Return the (x, y) coordinate for the center point of the cell that contains the specified text.  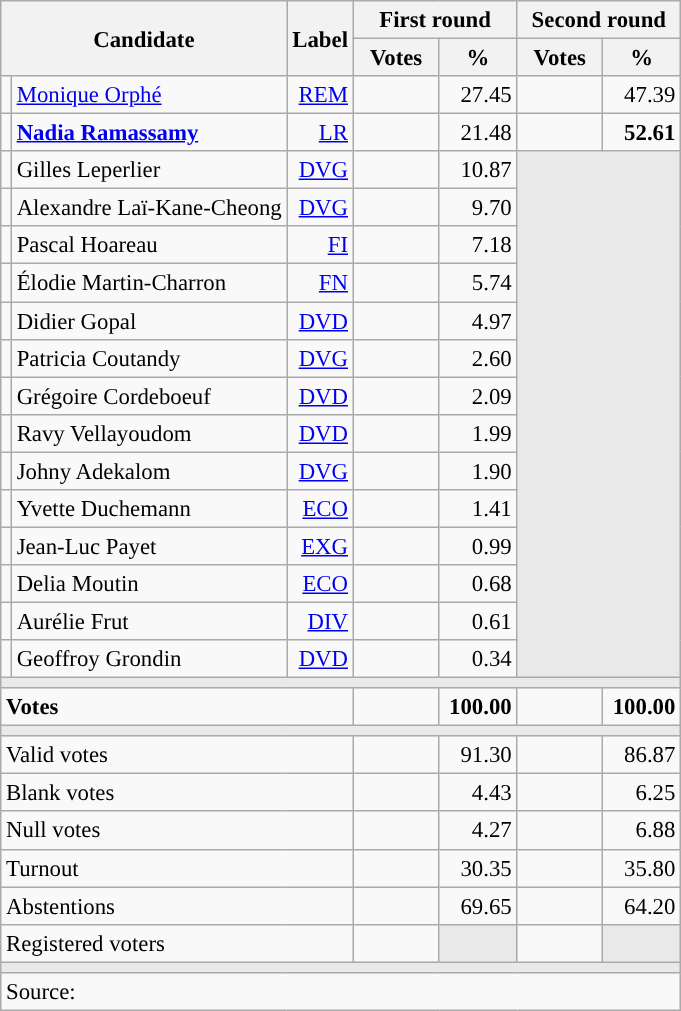
47.39 (642, 95)
Aurélie Frut (149, 621)
64.20 (642, 906)
Johny Adekalom (149, 471)
4.97 (478, 321)
Ravy Vellayoudom (149, 433)
Delia Moutin (149, 584)
21.48 (478, 133)
Monique Orphé (149, 95)
Patricia Coutandy (149, 358)
0.68 (478, 584)
35.80 (642, 868)
4.43 (478, 793)
Yvette Duchemann (149, 509)
Nadia Ramassamy (149, 133)
Alexandre Laï-Kane-Cheong (149, 208)
9.70 (478, 208)
0.61 (478, 621)
EXG (320, 546)
10.87 (478, 170)
27.45 (478, 95)
Élodie Martin-Charron (149, 283)
86.87 (642, 755)
Jean-Luc Payet (149, 546)
69.65 (478, 906)
REM (320, 95)
30.35 (478, 868)
0.34 (478, 659)
Null votes (178, 831)
Source: (341, 992)
LR (320, 133)
Valid votes (178, 755)
Didier Gopal (149, 321)
1.41 (478, 509)
Gilles Leperlier (149, 170)
Turnout (178, 868)
6.88 (642, 831)
Second round (599, 20)
FI (320, 245)
Blank votes (178, 793)
7.18 (478, 245)
0.99 (478, 546)
91.30 (478, 755)
Registered voters (178, 943)
Label (320, 38)
Candidate (144, 38)
Abstentions (178, 906)
Pascal Hoareau (149, 245)
DIV (320, 621)
5.74 (478, 283)
52.61 (642, 133)
Grégoire Cordeboeuf (149, 396)
6.25 (642, 793)
Geoffroy Grondin (149, 659)
4.27 (478, 831)
First round (435, 20)
1.90 (478, 471)
2.09 (478, 396)
2.60 (478, 358)
FN (320, 283)
1.99 (478, 433)
